Identify which cell holds the provided text, then report its (x, y) central coordinate. 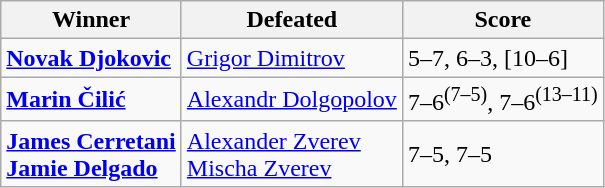
Alexander Zverev Mischa Zverev (292, 154)
Defeated (292, 20)
Alexandr Dolgopolov (292, 100)
7–5, 7–5 (502, 154)
Marin Čilić (92, 100)
Grigor Dimitrov (292, 58)
5–7, 6–3, [10–6] (502, 58)
7–6(7–5), 7–6(13–11) (502, 100)
Novak Djokovic (92, 58)
James Cerretani Jamie Delgado (92, 154)
Score (502, 20)
Winner (92, 20)
